Capture the cell that displays the provided text and extract its [X, Y] central coordinate. 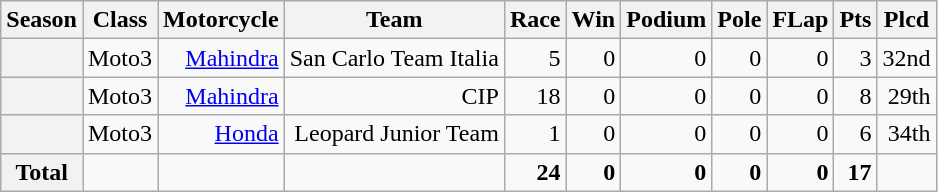
Season [42, 20]
Race [535, 20]
Team [394, 20]
34th [906, 134]
Motorcycle [222, 20]
Pts [856, 20]
8 [856, 96]
5 [535, 58]
6 [856, 134]
Pole [740, 20]
CIP [394, 96]
1 [535, 134]
FLap [800, 20]
Plcd [906, 20]
San Carlo Team Italia [394, 58]
24 [535, 172]
17 [856, 172]
Honda [222, 134]
Class [120, 20]
32nd [906, 58]
3 [856, 58]
Total [42, 172]
Leopard Junior Team [394, 134]
29th [906, 96]
Win [594, 20]
18 [535, 96]
Podium [666, 20]
